Determine the [x, y] coordinate at the center of the cell enclosing the given text.  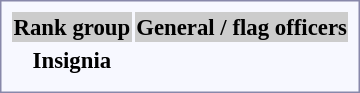
General / flag officers [242, 27]
Insignia [72, 60]
Rank group [72, 27]
